From the cell containing the given text, extract its center point as [X, Y] coordinate. 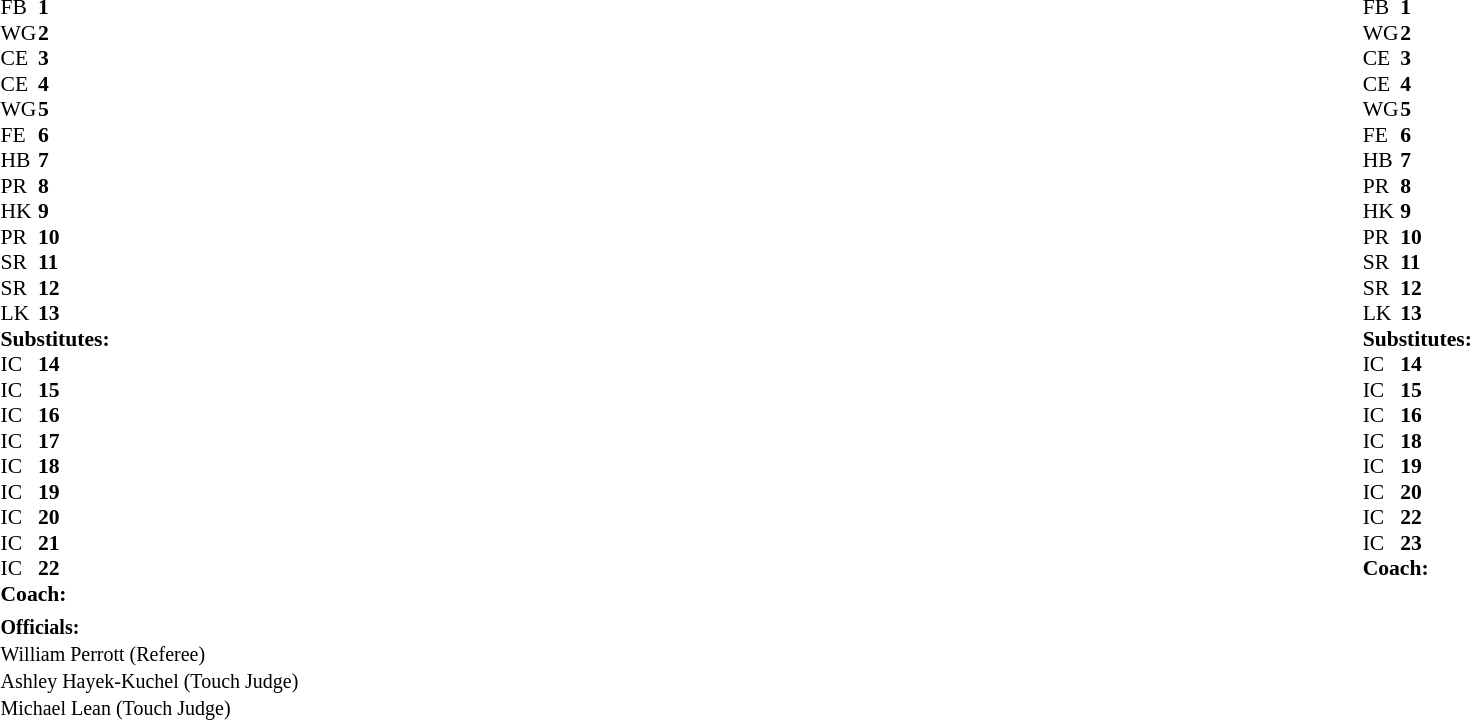
17 [57, 441]
21 [57, 543]
Coach: [54, 594]
Substitutes: [54, 339]
23 [1419, 543]
